Return the [X, Y] coordinate for the center point of the cell that contains the specified text.  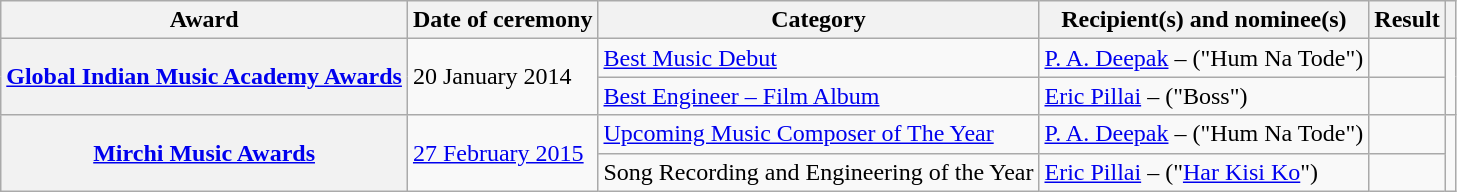
Mirchi Music Awards [204, 153]
Eric Pillai – ("Har Kisi Ko") [1204, 172]
Result [1407, 20]
Award [204, 20]
Category [818, 20]
Date of ceremony [502, 20]
27 February 2015 [502, 153]
Best Engineer – Film Album [818, 96]
Eric Pillai – ("Boss") [1204, 96]
Global Indian Music Academy Awards [204, 77]
Upcoming Music Composer of The Year [818, 134]
Song Recording and Engineering of the Year [818, 172]
20 January 2014 [502, 77]
Recipient(s) and nominee(s) [1204, 20]
Best Music Debut [818, 58]
